For the text-containing cell, return its midpoint in (x, y) coordinate format. 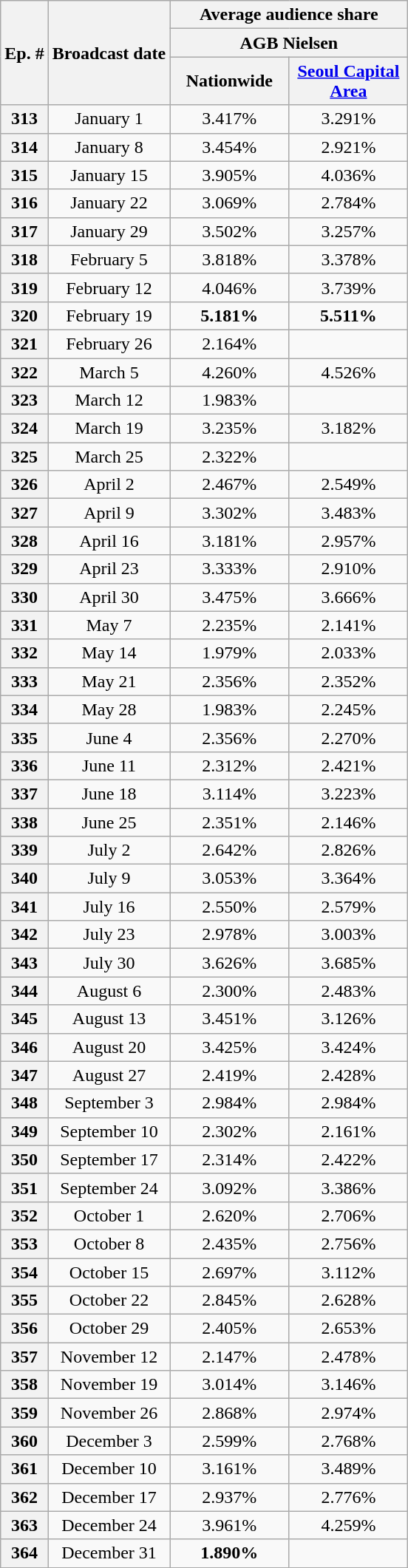
349 (24, 1131)
2.161% (349, 1131)
February 26 (109, 344)
341 (24, 907)
July 9 (109, 879)
3.451% (229, 1019)
2.300% (229, 991)
2.302% (229, 1131)
November 12 (109, 1357)
January 8 (109, 147)
364 (24, 1553)
324 (24, 429)
3.626% (229, 963)
342 (24, 935)
3.489% (349, 1469)
2.421% (349, 766)
2.957% (349, 541)
4.046% (229, 287)
May 14 (109, 653)
AGB Nielsen (289, 43)
2.164% (229, 344)
April 9 (109, 513)
3.181% (229, 541)
May 7 (109, 625)
2.235% (229, 625)
3.378% (349, 259)
2.428% (349, 1075)
2.483% (349, 991)
3.112% (349, 1272)
336 (24, 766)
331 (24, 625)
2.322% (229, 457)
1.979% (229, 653)
October 8 (109, 1244)
2.579% (349, 907)
April 2 (109, 485)
345 (24, 1019)
January 1 (109, 119)
2.270% (349, 737)
325 (24, 457)
2.697% (229, 1272)
2.768% (349, 1441)
362 (24, 1497)
November 19 (109, 1385)
June 18 (109, 794)
3.053% (229, 879)
September 17 (109, 1159)
344 (24, 991)
November 26 (109, 1413)
3.425% (229, 1047)
2.868% (229, 1413)
339 (24, 851)
April 30 (109, 597)
3.114% (229, 794)
October 29 (109, 1329)
2.312% (229, 766)
3.502% (229, 231)
3.223% (349, 794)
314 (24, 147)
3.483% (349, 513)
2.756% (349, 1244)
2.419% (229, 1075)
2.033% (349, 653)
December 24 (109, 1525)
July 23 (109, 935)
August 27 (109, 1075)
333 (24, 681)
3.291% (349, 119)
2.146% (349, 822)
3.475% (229, 597)
315 (24, 175)
3.739% (349, 287)
347 (24, 1075)
316 (24, 203)
3.235% (229, 429)
351 (24, 1187)
323 (24, 400)
356 (24, 1329)
338 (24, 822)
358 (24, 1385)
322 (24, 372)
317 (24, 231)
326 (24, 485)
3.302% (229, 513)
2.147% (229, 1357)
January 15 (109, 175)
2.921% (349, 147)
June 11 (109, 766)
3.126% (349, 1019)
319 (24, 287)
2.314% (229, 1159)
328 (24, 541)
332 (24, 653)
2.978% (229, 935)
2.549% (349, 485)
2.937% (229, 1497)
April 23 (109, 569)
March 12 (109, 400)
343 (24, 963)
359 (24, 1413)
334 (24, 709)
320 (24, 316)
2.467% (229, 485)
360 (24, 1441)
Ep. # (24, 53)
July 16 (109, 907)
August 20 (109, 1047)
2.706% (349, 1216)
July 2 (109, 851)
May 28 (109, 709)
4.526% (349, 372)
3.014% (229, 1385)
3.146% (349, 1385)
August 13 (109, 1019)
350 (24, 1159)
318 (24, 259)
329 (24, 569)
January 29 (109, 231)
327 (24, 513)
2.628% (349, 1301)
321 (24, 344)
3.961% (229, 1525)
September 3 (109, 1103)
2.422% (349, 1159)
354 (24, 1272)
2.642% (229, 851)
2.478% (349, 1357)
3.003% (349, 935)
4.036% (349, 175)
February 5 (109, 259)
2.245% (349, 709)
August 6 (109, 991)
December 17 (109, 1497)
Seoul Capital Area (349, 81)
357 (24, 1357)
330 (24, 597)
355 (24, 1301)
Average audience share (289, 15)
3.364% (349, 879)
2.141% (349, 625)
March 25 (109, 457)
313 (24, 119)
Broadcast date (109, 53)
2.974% (349, 1413)
5.511% (349, 316)
2.620% (229, 1216)
3.257% (349, 231)
340 (24, 879)
3.666% (349, 597)
3.182% (349, 429)
3.454% (229, 147)
2.653% (349, 1329)
4.260% (229, 372)
4.259% (349, 1525)
April 16 (109, 541)
2.405% (229, 1329)
February 19 (109, 316)
Nationwide (229, 81)
3.069% (229, 203)
337 (24, 794)
3.092% (229, 1187)
3.905% (229, 175)
February 12 (109, 287)
June 25 (109, 822)
1.890% (229, 1553)
353 (24, 1244)
January 22 (109, 203)
2.826% (349, 851)
October 1 (109, 1216)
361 (24, 1469)
348 (24, 1103)
352 (24, 1216)
December 31 (109, 1553)
2.550% (229, 907)
2.845% (229, 1301)
2.776% (349, 1497)
3.333% (229, 569)
2.351% (229, 822)
2.910% (349, 569)
May 21 (109, 681)
December 10 (109, 1469)
July 30 (109, 963)
June 4 (109, 737)
346 (24, 1047)
2.599% (229, 1441)
3.386% (349, 1187)
3.818% (229, 259)
March 19 (109, 429)
335 (24, 737)
3.685% (349, 963)
December 3 (109, 1441)
363 (24, 1525)
3.424% (349, 1047)
3.417% (229, 119)
October 22 (109, 1301)
5.181% (229, 316)
September 10 (109, 1131)
3.161% (229, 1469)
2.435% (229, 1244)
September 24 (109, 1187)
March 5 (109, 372)
2.784% (349, 203)
2.352% (349, 681)
October 15 (109, 1272)
